Pinpoint the cell where the given text exists, returning its (x, y) midpoint coordinate. 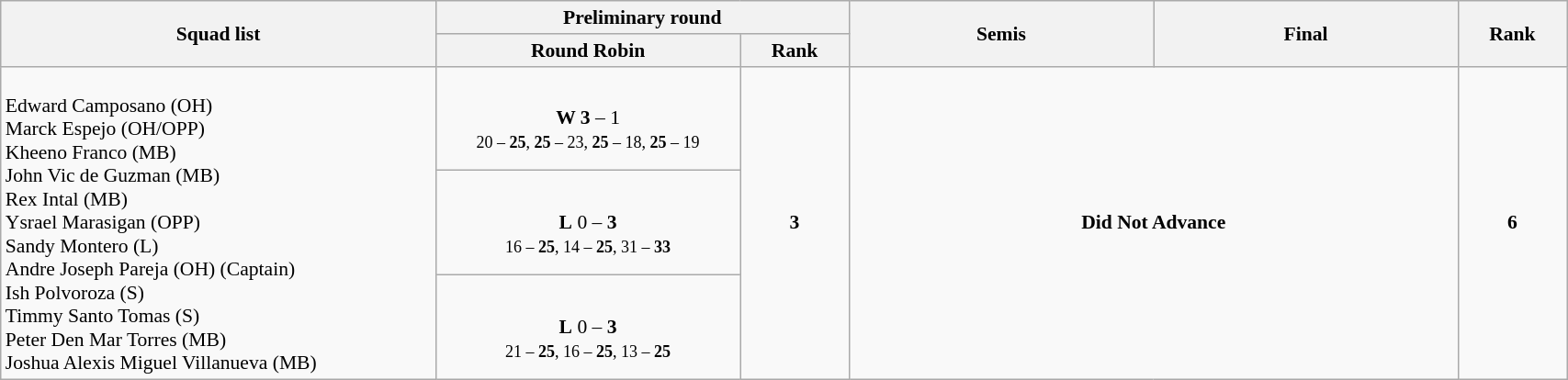
3 (795, 223)
Did Not Advance (1154, 223)
6 (1512, 223)
Preliminary round (642, 17)
W 3 – 1 20 – 25, 25 – 23, 25 – 18, 25 – 19 (588, 118)
Round Robin (588, 50)
Final (1306, 33)
Squad list (219, 33)
Semis (1001, 33)
L 0 – 3 21 – 25, 16 – 25, 13 – 25 (588, 328)
L 0 – 3 16 – 25, 14 – 25, 31 – 33 (588, 223)
